Identify which cell holds the provided text, then report its [x, y] central coordinate. 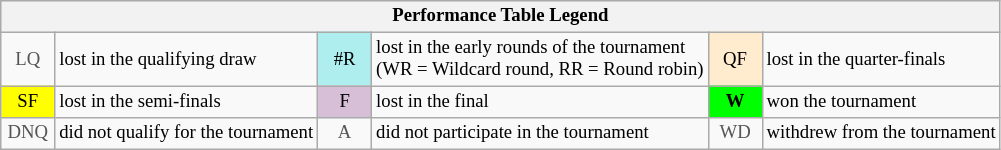
lost in the semi-finals [186, 102]
lost in the quarter-finals [881, 60]
W [735, 102]
DNQ [28, 134]
withdrew from the tournament [881, 134]
#R [345, 60]
did not participate in the tournament [540, 134]
QF [735, 60]
lost in the qualifying draw [186, 60]
LQ [28, 60]
Performance Table Legend [500, 16]
A [345, 134]
lost in the final [540, 102]
did not qualify for the tournament [186, 134]
SF [28, 102]
won the tournament [881, 102]
WD [735, 134]
lost in the early rounds of the tournament(WR = Wildcard round, RR = Round robin) [540, 60]
F [345, 102]
